Return (x, y) of the center of cell containing provided text 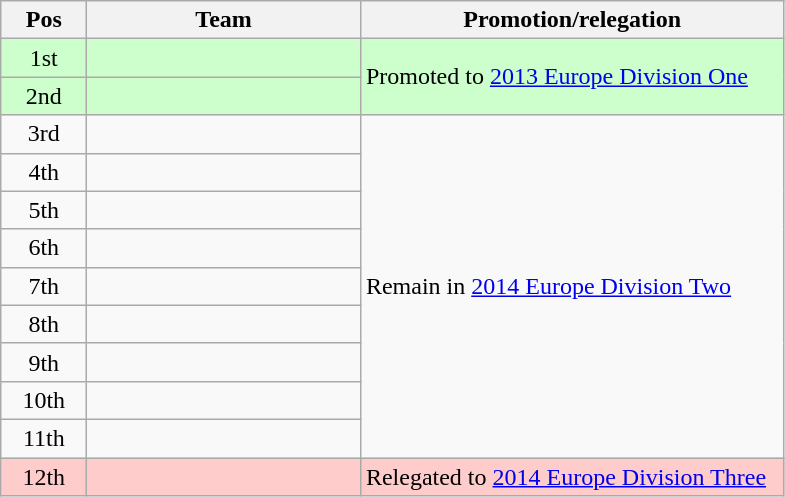
Team (224, 20)
Promotion/relegation (572, 20)
Pos (44, 20)
2nd (44, 96)
11th (44, 438)
1st (44, 58)
9th (44, 362)
Remain in 2014 Europe Division Two (572, 286)
7th (44, 286)
12th (44, 477)
4th (44, 172)
3rd (44, 134)
Promoted to 2013 Europe Division One (572, 77)
Relegated to 2014 Europe Division Three (572, 477)
10th (44, 400)
5th (44, 210)
6th (44, 248)
8th (44, 324)
